Search for the cell housing the specified text and yield its (x, y) center coordinate. 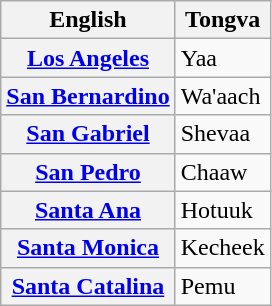
San Pedro (88, 172)
Santa Monica (88, 248)
Chaaw (222, 172)
Kecheek (222, 248)
Pemu (222, 286)
Wa'aach (222, 96)
San Gabriel (88, 134)
Santa Catalina (88, 286)
San Bernardino (88, 96)
Shevaa (222, 134)
Los Angeles (88, 58)
Tongva (222, 20)
Santa Ana (88, 210)
Yaa (222, 58)
English (88, 20)
Hotuuk (222, 210)
